Identify which cell holds the provided text, then report its (X, Y) central coordinate. 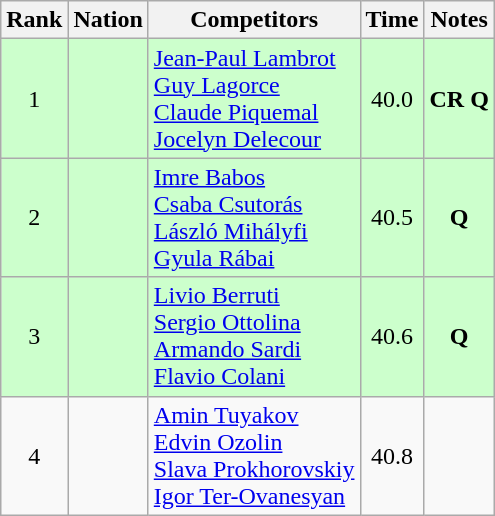
40.5 (392, 218)
4 (34, 456)
40.8 (392, 456)
CR Q (459, 98)
Rank (34, 20)
40.0 (392, 98)
Jean-Paul LambrotGuy LagorceClaude PiquemalJocelyn Delecour (254, 98)
40.6 (392, 336)
Nation (108, 20)
3 (34, 336)
Imre BabosCsaba CsutorásLászló MihályfiGyula Rábai (254, 218)
Notes (459, 20)
2 (34, 218)
1 (34, 98)
Competitors (254, 20)
Livio BerrutiSergio OttolinaArmando SardiFlavio Colani (254, 336)
Time (392, 20)
Amin TuyakovEdvin OzolinSlava ProkhorovskiyIgor Ter-Ovanesyan (254, 456)
